For the text-containing cell, return its midpoint in [x, y] coordinate format. 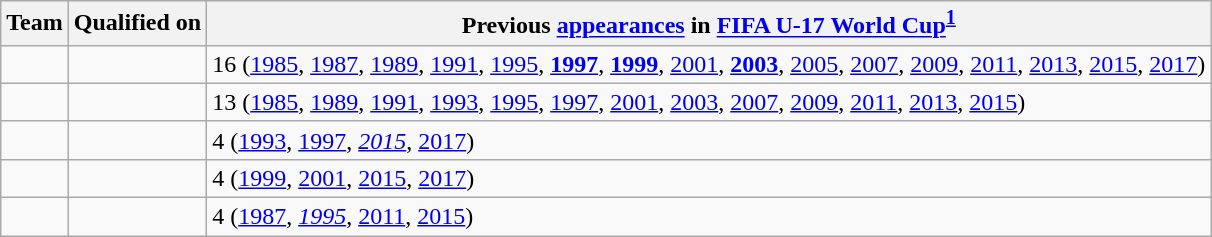
Qualified on [137, 24]
4 (1999, 2001, 2015, 2017) [709, 178]
13 (1985, 1989, 1991, 1993, 1995, 1997, 2001, 2003, 2007, 2009, 2011, 2013, 2015) [709, 102]
4 (1987, 1995, 2011, 2015) [709, 217]
16 (1985, 1987, 1989, 1991, 1995, 1997, 1999, 2001, 2003, 2005, 2007, 2009, 2011, 2013, 2015, 2017) [709, 64]
Team [35, 24]
Previous appearances in FIFA U-17 World Cup1 [709, 24]
4 (1993, 1997, 2015, 2017) [709, 140]
